Capture the cell that displays the provided text and extract its (X, Y) central coordinate. 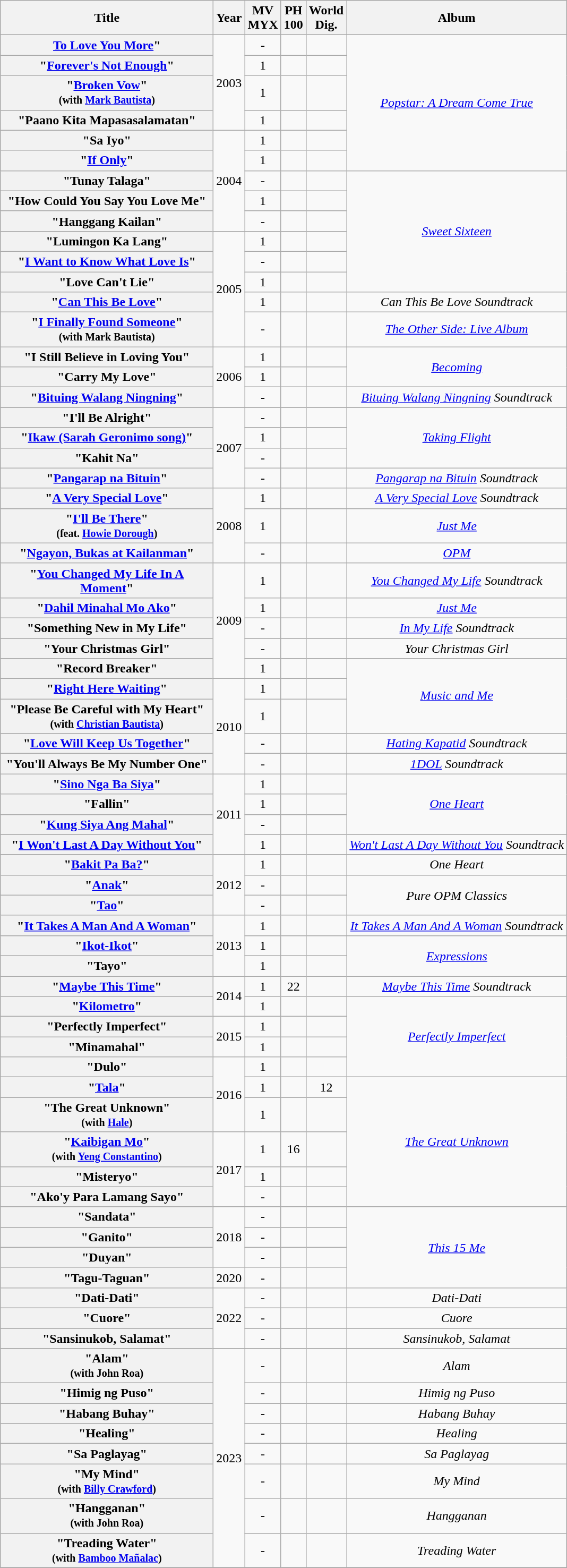
Cuore (457, 1318)
2020 (229, 1277)
Won't Last A Day Without You Soundtrack (457, 845)
12 (326, 1087)
"A Very Special Love" (107, 498)
"Kaibigan Mo" (with Yeng Constantino) (107, 1149)
"It Takes A Man And A Woman" (107, 925)
2015 (229, 1037)
"Dahil Minahal Mo Ako" (107, 608)
My Mind (457, 1481)
"Tunay Talaga" (107, 181)
Title (107, 18)
"Something New in My Life" (107, 628)
1DOL Soundtrack (457, 764)
Sa Paglayag (457, 1454)
"You Changed My Life In A Moment" (107, 580)
Expressions (457, 956)
"Sa Paglayag" (107, 1454)
"Kung Siya Ang Mahal" (107, 824)
"Tayo" (107, 966)
"My Mind" (with Billy Crawford) (107, 1481)
"Sansinukob, Salamat" (107, 1338)
2009 (229, 620)
2005 (229, 289)
"Sino Nga Ba Siya" (107, 784)
"Habang Buhay" (107, 1413)
Sansinukob, Salamat (457, 1338)
"The Great Unknown" (with Hale) (107, 1114)
2022 (229, 1318)
The Other Side: Live Album (457, 329)
"Broken Vow" (with Mark Bautista) (107, 92)
"Kahit Na" (107, 458)
Year (229, 18)
2013 (229, 945)
"Please Be Careful with My Heart" (with Christian Bautista) (107, 716)
"Duyan" (107, 1257)
"Hanggang Kailan" (107, 221)
"You'll Always Be My Number One" (107, 764)
Bituing Walang Ningning Soundtrack (457, 397)
Album (457, 18)
2018 (229, 1237)
You Changed My Life Soundtrack (457, 580)
To Love You More" (107, 45)
"Can This Be Love" (107, 302)
2010 (229, 727)
This 15 Me (457, 1247)
Popstar: A Dream Come True (457, 103)
"Record Breaker" (107, 669)
"I Won't Last A Day Without You" (107, 845)
2006 (229, 377)
2017 (229, 1170)
The Great Unknown (457, 1142)
2023 (229, 1458)
"Forever's Not Enough" (107, 65)
"Fallin" (107, 804)
2003 (229, 83)
Hangganan (457, 1516)
Habang Buhay (457, 1413)
OPM (457, 553)
Alam (457, 1366)
"Carry My Love" (107, 377)
2007 (229, 448)
"Ikaw (Sarah Geronimo song)" (107, 438)
"Ganito" (107, 1237)
"Anak" (107, 885)
Hating Kapatid Soundtrack (457, 744)
MVMYX (263, 18)
"Cuore" (107, 1318)
"I Want to Know What Love Is" (107, 261)
22 (293, 986)
"How Could You Say You Love Me" (107, 201)
"Misteryo" (107, 1177)
Treading Water (457, 1550)
2012 (229, 885)
"Tao" (107, 905)
"If Only" (107, 160)
"Tagu-Taguan" (107, 1277)
"I'll Be There" (feat. Howie Dorough) (107, 526)
"Love Will Keep Us Together" (107, 744)
A Very Special Love Soundtrack (457, 498)
Dati-Dati (457, 1298)
WorldDig. (326, 18)
Perfectly Imperfect (457, 1037)
"Ngayon, Bukas at Kailanman" (107, 553)
PH100 (293, 18)
"Sandata" (107, 1217)
2014 (229, 996)
Can This Be Love Soundtrack (457, 302)
"Himig ng Puso" (107, 1393)
"I Still Believe in Loving You" (107, 357)
"Tala" (107, 1087)
2011 (229, 814)
"Pangarap na Bituin" (107, 478)
"Your Christmas Girl" (107, 649)
"Alam" (with John Roa) (107, 1366)
"Treading Water" (with Bamboo Mañalac) (107, 1550)
2004 (229, 181)
It Takes A Man And A Woman Soundtrack (457, 925)
"Healing" (107, 1434)
"Bakit Pa Ba?" (107, 865)
Taking Flight (457, 438)
Pangarap na Bituin Soundtrack (457, 478)
2008 (229, 526)
"Love Can't Lie" (107, 282)
Healing (457, 1434)
"Sa Iyo" (107, 140)
"Bituing Walang Ningning" (107, 397)
"Dulo" (107, 1067)
"Ako'y Para Lamang Sayo" (107, 1197)
In My Life Soundtrack (457, 628)
Pure OPM Classics (457, 895)
Sweet Sixteen (457, 231)
"Right Here Waiting" (107, 689)
"I Finally Found Someone" (with Mark Bautista) (107, 329)
"Dati-Dati" (107, 1298)
Your Christmas Girl (457, 649)
Becoming (457, 367)
"Lumingon Ka Lang" (107, 241)
Music and Me (457, 696)
Himig ng Puso (457, 1393)
16 (293, 1149)
"I'll Be Alright" (107, 417)
"Ikot-Ikot" (107, 945)
"Paano Kita Mapasasalamatan" (107, 120)
"Hangganan" (with John Roa) (107, 1516)
"Minamahal" (107, 1047)
"Kilometro" (107, 1007)
Maybe This Time Soundtrack (457, 986)
"Maybe This Time" (107, 986)
"Perfectly Imperfect" (107, 1027)
2016 (229, 1094)
